Identify which cell holds the provided text, then report its [x, y] central coordinate. 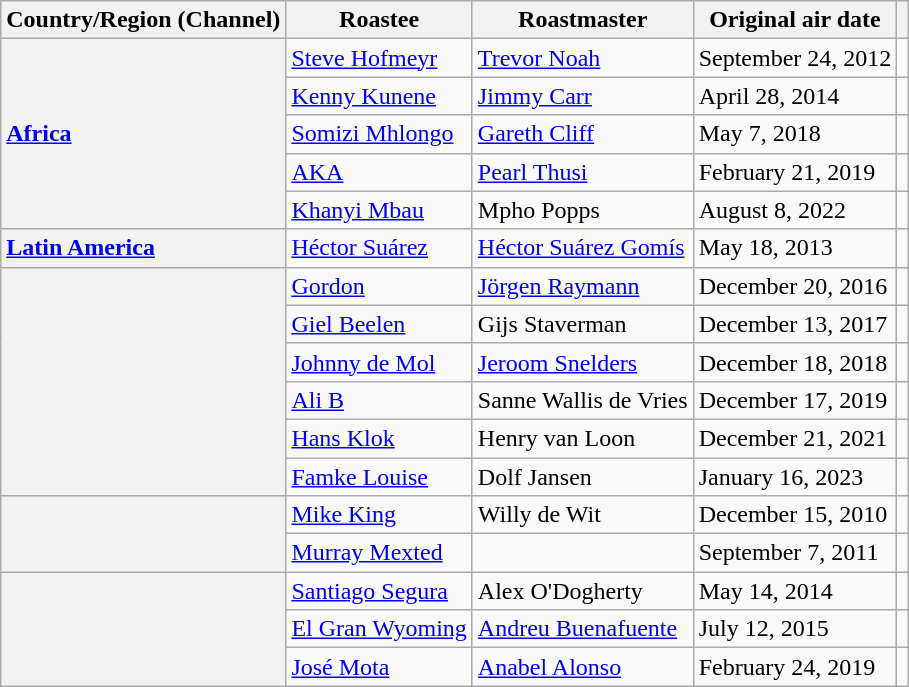
January 16, 2023 [795, 477]
Héctor Suárez Gomís [582, 248]
Jörgen Raymann [582, 286]
Héctor Suárez [379, 248]
Dolf Jansen [582, 477]
Trevor Noah [582, 58]
Johnny de Mol [379, 362]
Mpho Popps [582, 210]
December 15, 2010 [795, 515]
December 20, 2016 [795, 286]
Willy de Wit [582, 515]
Santiago Segura [379, 591]
September 7, 2011 [795, 553]
September 24, 2012 [795, 58]
December 18, 2018 [795, 362]
April 28, 2014 [795, 96]
Gareth Cliff [582, 134]
Steve Hofmeyr [379, 58]
February 24, 2019 [795, 667]
December 17, 2019 [795, 400]
August 8, 2022 [795, 210]
Jimmy Carr [582, 96]
Gordon [379, 286]
Country/Region (Channel) [144, 20]
July 12, 2015 [795, 629]
December 13, 2017 [795, 324]
Sanne Wallis de Vries [582, 400]
Pearl Thusi [582, 172]
Andreu Buenafuente [582, 629]
Famke Louise [379, 477]
Ali B [379, 400]
Jeroom Snelders [582, 362]
Roastmaster [582, 20]
Henry van Loon [582, 438]
Africa [144, 134]
Alex O'Dogherty [582, 591]
May 7, 2018 [795, 134]
Giel Beelen [379, 324]
El Gran Wyoming [379, 629]
AKA [379, 172]
José Mota [379, 667]
Gijs Staverman [582, 324]
Roastee [379, 20]
Somizi Mhlongo [379, 134]
May 14, 2014 [795, 591]
May 18, 2013 [795, 248]
February 21, 2019 [795, 172]
Kenny Kunene [379, 96]
Latin America [144, 248]
Khanyi Mbau [379, 210]
Mike King [379, 515]
Original air date [795, 20]
Anabel Alonso [582, 667]
Murray Mexted [379, 553]
Hans Klok [379, 438]
December 21, 2021 [795, 438]
